Return the [X, Y] coordinate for the center point of the cell that contains the specified text.  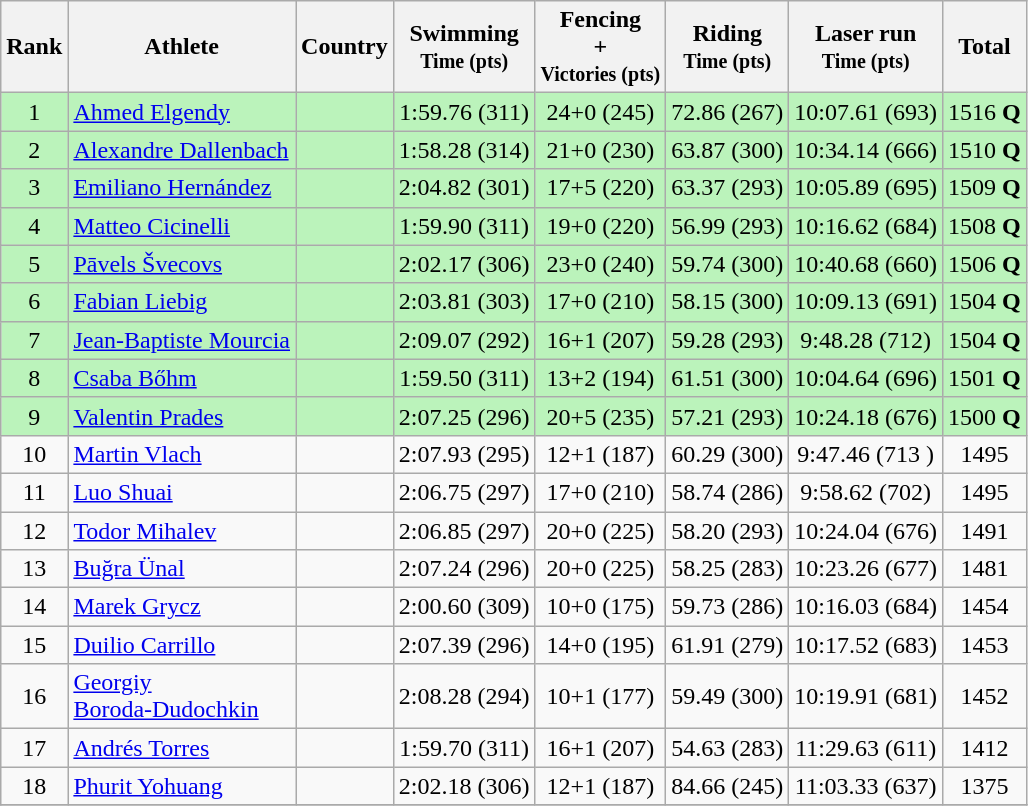
58.20 (293) [728, 531]
84.66 (245) [728, 786]
Buğra Ünal [182, 569]
57.21 (293) [728, 416]
58.74 (286) [728, 492]
10+1 (177) [600, 696]
Marek Grycz [182, 607]
2:02.17 (306) [464, 264]
18 [34, 786]
Total [985, 47]
Jean-Baptiste Mourcia [182, 340]
1:59.70 (311) [464, 748]
2:07.93 (295) [464, 454]
5 [34, 264]
10:40.68 (660) [866, 264]
11 [34, 492]
12 [34, 531]
2:00.60 (309) [464, 607]
56.99 (293) [728, 226]
1:59.50 (311) [464, 378]
13 [34, 569]
1481 [985, 569]
Pāvels Švecovs [182, 264]
Phurit Yohuang [182, 786]
2:04.82 (301) [464, 188]
Alexandre Dallenbach [182, 150]
Duilio Carrillo [182, 645]
61.91 (279) [728, 645]
RidingTime (pts) [728, 47]
1516 Q [985, 112]
3 [34, 188]
1:59.76 (311) [464, 112]
Csaba Bőhm [182, 378]
Todor Mihalev [182, 531]
59.73 (286) [728, 607]
Rank [34, 47]
17+5 (220) [600, 188]
Laser runTime (pts) [866, 47]
59.49 (300) [728, 696]
10:24.18 (676) [866, 416]
2:02.18 (306) [464, 786]
1500 Q [985, 416]
10:04.64 (696) [866, 378]
SwimmingTime (pts) [464, 47]
10:23.26 (677) [866, 569]
1491 [985, 531]
1501 Q [985, 378]
59.74 (300) [728, 264]
2:06.75 (297) [464, 492]
1510 Q [985, 150]
Fencing+Victories (pts) [600, 47]
10+0 (175) [600, 607]
10:16.62 (684) [866, 226]
10:17.52 (683) [866, 645]
Luo Shuai [182, 492]
11:29.63 (611) [866, 748]
10:07.61 (693) [866, 112]
2:07.24 (296) [464, 569]
61.51 (300) [728, 378]
1506 Q [985, 264]
2:08.28 (294) [464, 696]
21+0 (230) [600, 150]
Martin Vlach [182, 454]
2:07.39 (296) [464, 645]
2:06.85 (297) [464, 531]
63.37 (293) [728, 188]
10 [34, 454]
10:19.91 (681) [866, 696]
GeorgiyBoroda-Dudochkin [182, 696]
17 [34, 748]
1508 Q [985, 226]
1375 [985, 786]
2:09.07 (292) [464, 340]
11:03.33 (637) [866, 786]
20+5 (235) [600, 416]
16 [34, 696]
7 [34, 340]
14 [34, 607]
Fabian Liebig [182, 302]
15 [34, 645]
10:05.89 (695) [866, 188]
9:47.46 (713 ) [866, 454]
Valentin Prades [182, 416]
1454 [985, 607]
10:34.14 (666) [866, 150]
Ahmed Elgendy [182, 112]
Emiliano Hernández [182, 188]
23+0 (240) [600, 264]
Andrés Torres [182, 748]
72.86 (267) [728, 112]
58.25 (283) [728, 569]
8 [34, 378]
1452 [985, 696]
6 [34, 302]
9 [34, 416]
63.87 (300) [728, 150]
10:16.03 (684) [866, 607]
2 [34, 150]
4 [34, 226]
10:09.13 (691) [866, 302]
58.15 (300) [728, 302]
10:24.04 (676) [866, 531]
1509 Q [985, 188]
1:59.90 (311) [464, 226]
14+0 (195) [600, 645]
1453 [985, 645]
13+2 (194) [600, 378]
Matteo Cicinelli [182, 226]
2:07.25 (296) [464, 416]
9:58.62 (702) [866, 492]
Athlete [182, 47]
Country [345, 47]
59.28 (293) [728, 340]
19+0 (220) [600, 226]
2:03.81 (303) [464, 302]
1:58.28 (314) [464, 150]
54.63 (283) [728, 748]
24+0 (245) [600, 112]
9:48.28 (712) [866, 340]
60.29 (300) [728, 454]
1 [34, 112]
1412 [985, 748]
